Search for the cell housing the specified text and yield its [X, Y] center coordinate. 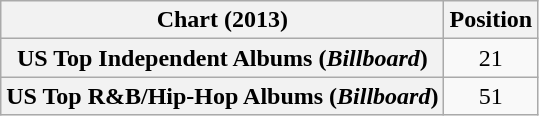
Chart (2013) [222, 20]
51 [491, 96]
US Top R&B/Hip-Hop Albums (Billboard) [222, 96]
Position [491, 20]
US Top Independent Albums (Billboard) [222, 58]
21 [491, 58]
